Output the [X, Y] coordinate of the center of the cell containing the given text.  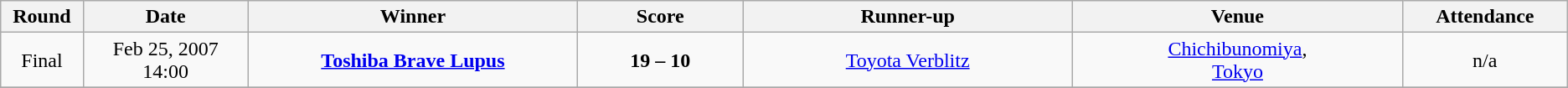
Round [42, 17]
Toyota Verblitz [908, 60]
n/a [1484, 60]
Attendance [1484, 17]
19 – 10 [660, 60]
Score [660, 17]
Feb 25, 2007 14:00 [166, 60]
Toshiba Brave Lupus [413, 60]
Final [42, 60]
Chichibunomiya,Tokyo [1238, 60]
Venue [1238, 17]
Date [166, 17]
Winner [413, 17]
Runner-up [908, 17]
